Pinpoint the cell where the given text exists, returning its [X, Y] midpoint coordinate. 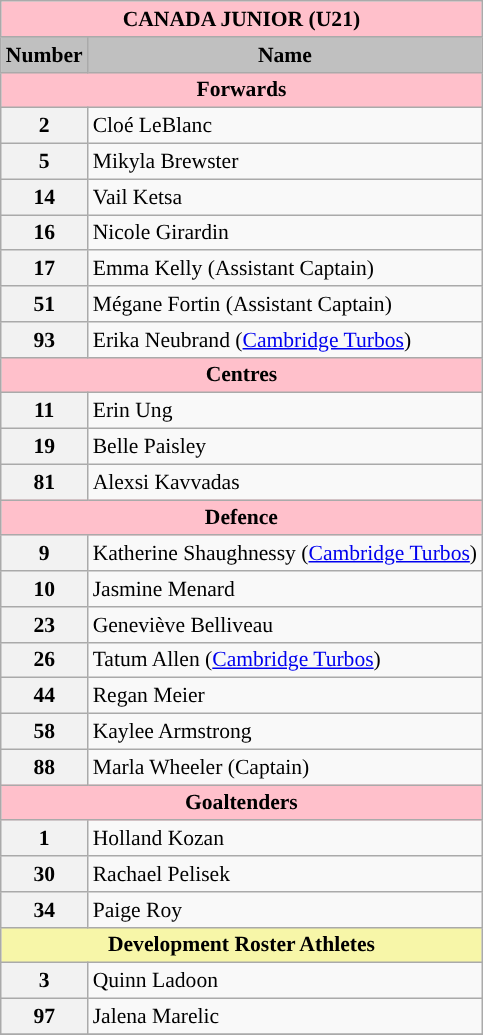
Forwards [242, 90]
Marla Wheeler (Captain) [285, 767]
30 [44, 874]
Name [285, 55]
Cloé LeBlanc [285, 126]
88 [44, 767]
Defence [242, 518]
Tatum Allen (Cambridge Turbos) [285, 660]
51 [44, 304]
Vail Ketsa [285, 197]
14 [44, 197]
17 [44, 269]
11 [44, 411]
Erin Ung [285, 411]
93 [44, 340]
Jalena Marelic [285, 1017]
3 [44, 981]
58 [44, 732]
Rachael Pelisek [285, 874]
Centres [242, 375]
2 [44, 126]
Development Roster Athletes [242, 945]
5 [44, 162]
10 [44, 589]
34 [44, 910]
CANADA JUNIOR (U21) [242, 19]
23 [44, 625]
Kaylee Armstrong [285, 732]
26 [44, 660]
Goaltenders [242, 803]
Emma Kelly (Assistant Captain) [285, 269]
Mégane Fortin (Assistant Captain) [285, 304]
81 [44, 482]
9 [44, 554]
44 [44, 696]
Belle Paisley [285, 447]
Katherine Shaughnessy (Cambridge Turbos) [285, 554]
1 [44, 839]
Jasmine Menard [285, 589]
16 [44, 233]
Mikyla Brewster [285, 162]
Regan Meier [285, 696]
Alexsi Kavvadas [285, 482]
Geneviève Belliveau [285, 625]
Quinn Ladoon [285, 981]
Holland Kozan [285, 839]
97 [44, 1017]
19 [44, 447]
Paige Roy [285, 910]
Nicole Girardin [285, 233]
Number [44, 55]
Erika Neubrand (Cambridge Turbos) [285, 340]
